For the text-containing cell, return its midpoint in (x, y) coordinate format. 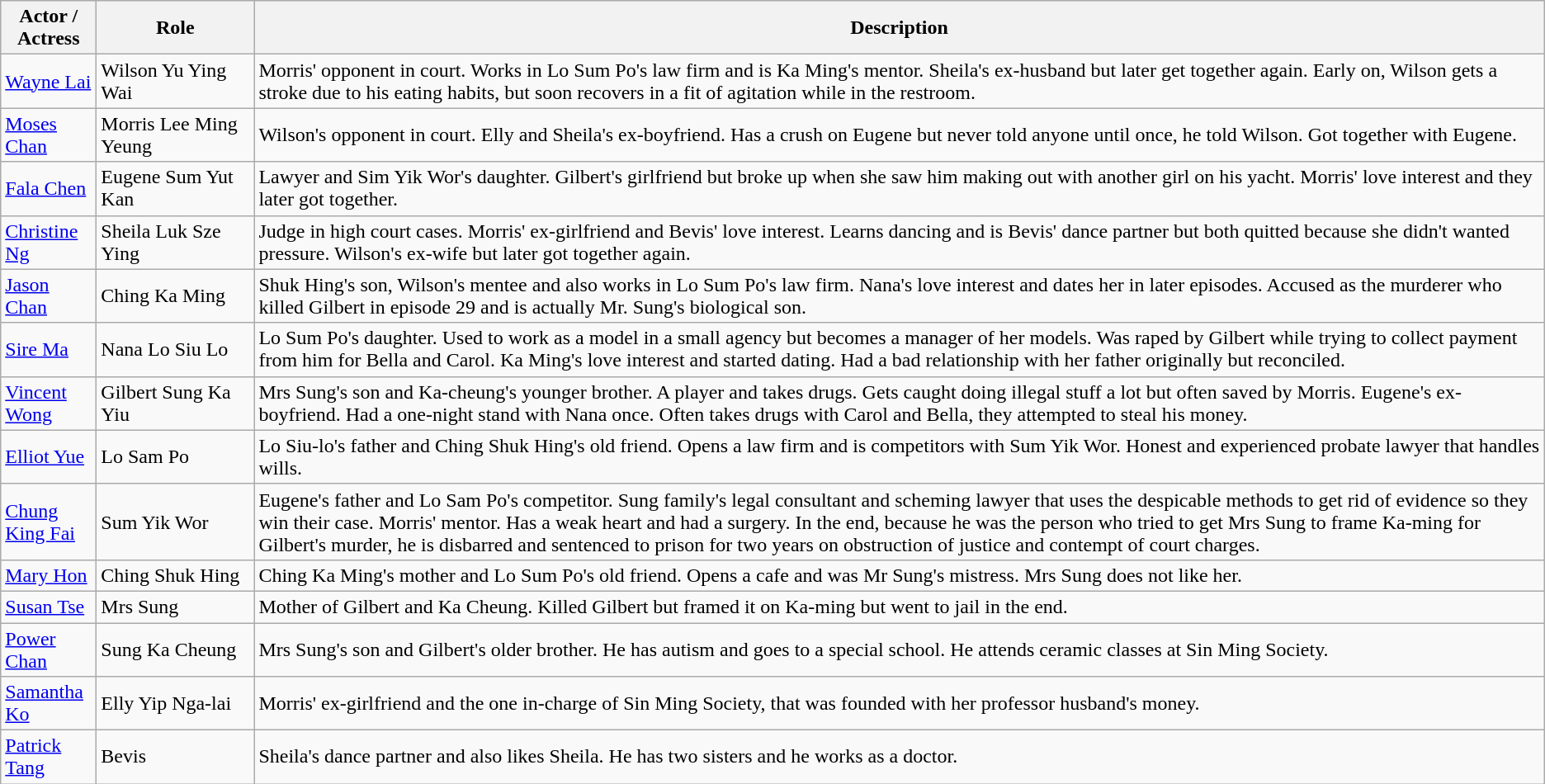
Wilson Yu Ying Wai (175, 81)
Mrs Sung's son and Gilbert's older brother. He has autism and goes to a special school. He attends ceramic classes at Sin Ming Society. (900, 649)
Ching Ka Ming's mother and Lo Sum Po's old friend. Opens a cafe and was Mr Sung's mistress. Mrs Sung does not like her. (900, 575)
Gilbert Sung Ka Yiu (175, 403)
Actor / Actress (49, 28)
Bevis (175, 758)
Fala Chen (49, 188)
Lo Sam Po (175, 457)
Sheila Luk Sze Ying (175, 243)
Ching Shuk Hing (175, 575)
Sire Ma (49, 350)
Description (900, 28)
Sung Ka Cheung (175, 649)
Chung King Fai (49, 522)
Wayne Lai (49, 81)
Patrick Tang (49, 758)
Mary Hon (49, 575)
Morris' ex-girlfriend and the one in-charge of Sin Ming Society, that was founded with her professor husband's money. (900, 703)
Elly Yip Nga-lai (175, 703)
Role (175, 28)
Morris Lee Ming Yeung (175, 135)
Mrs Sung (175, 607)
Elliot Yue (49, 457)
Mother of Gilbert and Ka Cheung. Killed Gilbert but framed it on Ka-ming but went to jail in the end. (900, 607)
Sum Yik Wor (175, 522)
Samantha Ko (49, 703)
Nana Lo Siu Lo (175, 350)
Sheila's dance partner and also likes Sheila. He has two sisters and he works as a doctor. (900, 758)
Christine Ng (49, 243)
Eugene Sum Yut Kan (175, 188)
Jason Chan (49, 295)
Moses Chan (49, 135)
Susan Tse (49, 607)
Ching Ka Ming (175, 295)
Vincent Wong (49, 403)
Power Chan (49, 649)
